Detect which cell encompasses the target text, then output its [x, y] center coordinate. 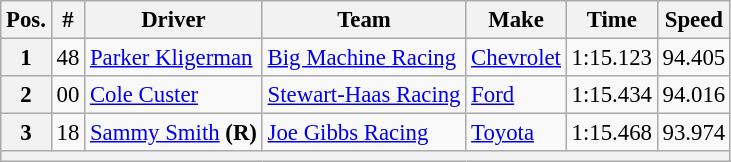
Toyota [516, 133]
94.405 [694, 58]
Parker Kligerman [174, 58]
Big Machine Racing [364, 58]
1:15.468 [612, 133]
3 [26, 133]
93.974 [694, 133]
# [68, 20]
1:15.123 [612, 58]
00 [68, 95]
Ford [516, 95]
Stewart-Haas Racing [364, 95]
2 [26, 95]
Team [364, 20]
Driver [174, 20]
94.016 [694, 95]
1 [26, 58]
Joe Gibbs Racing [364, 133]
Cole Custer [174, 95]
Chevrolet [516, 58]
Speed [694, 20]
48 [68, 58]
Sammy Smith (R) [174, 133]
18 [68, 133]
1:15.434 [612, 95]
Time [612, 20]
Make [516, 20]
Pos. [26, 20]
